Identify which cell holds the provided text, then report its [X, Y] central coordinate. 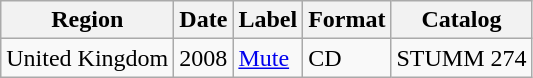
Mute [268, 58]
Date [204, 20]
Catalog [462, 20]
Label [268, 20]
CD [347, 58]
Region [88, 20]
United Kingdom [88, 58]
STUMM 274 [462, 58]
Format [347, 20]
2008 [204, 58]
